Provide the [x, y] coordinate of the cell's center where the given text is located.  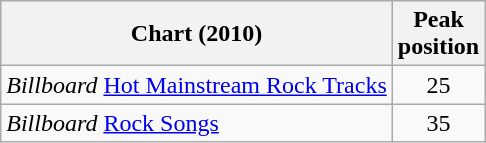
Billboard Rock Songs [197, 123]
Billboard Hot Mainstream Rock Tracks [197, 85]
Chart (2010) [197, 34]
35 [438, 123]
25 [438, 85]
Peak position [438, 34]
